Search for the cell housing the specified text and yield its [X, Y] center coordinate. 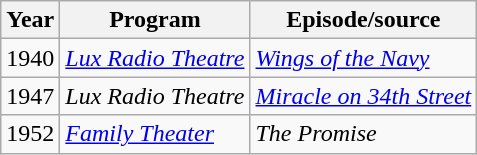
Family Theater [155, 134]
Program [155, 20]
Wings of the Navy [364, 58]
1947 [30, 96]
Miracle on 34th Street [364, 96]
1952 [30, 134]
The Promise [364, 134]
Episode/source [364, 20]
Year [30, 20]
1940 [30, 58]
